Search for the cell housing the specified text and yield its (x, y) center coordinate. 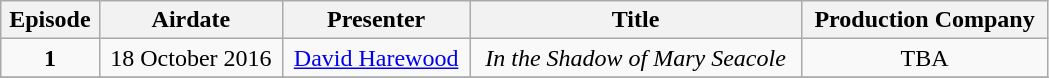
TBA (924, 58)
Airdate (190, 20)
Title (636, 20)
David Harewood (376, 58)
In the Shadow of Mary Seacole (636, 58)
1 (50, 58)
18 October 2016 (190, 58)
Production Company (924, 20)
Presenter (376, 20)
Episode (50, 20)
